Detect which cell encompasses the target text, then output its (x, y) center coordinate. 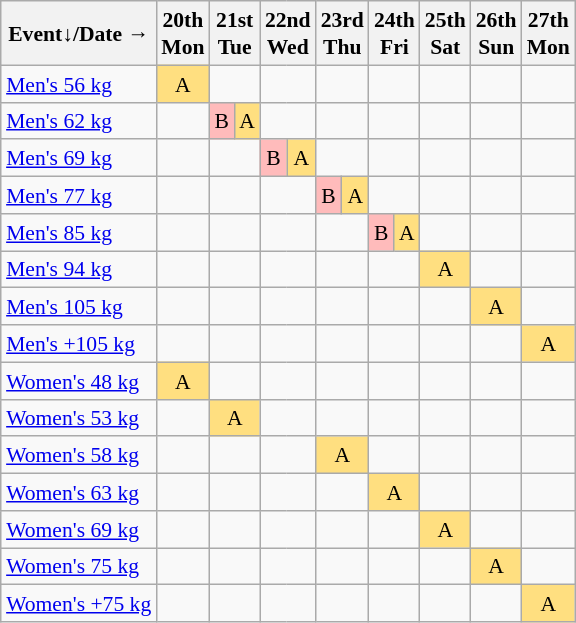
Women's +75 kg (78, 604)
23rdThu (342, 33)
24thFri (394, 33)
Men's 94 kg (78, 268)
Men's 56 kg (78, 84)
26thSun (496, 33)
Women's 69 kg (78, 528)
Event↓/Date → (78, 33)
Women's 63 kg (78, 492)
Women's 75 kg (78, 566)
Women's 58 kg (78, 454)
Men's 105 kg (78, 306)
Men's +105 kg (78, 344)
21stTue (235, 33)
22ndWed (288, 33)
Men's 62 kg (78, 120)
Women's 48 kg (78, 380)
Men's 85 kg (78, 232)
Women's 53 kg (78, 418)
27thMon (548, 33)
Men's 77 kg (78, 194)
20thMon (182, 33)
25thSat (446, 33)
Men's 69 kg (78, 158)
